Determine the (X, Y) coordinate at the center of the cell enclosing the given text.  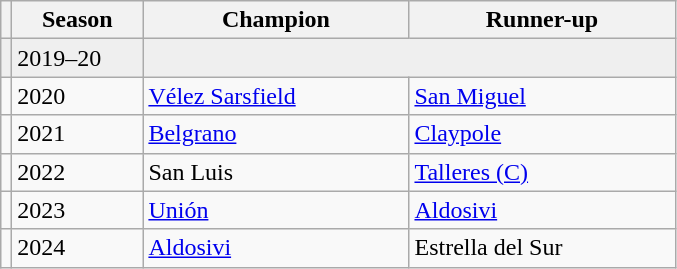
Estrella del Sur (542, 248)
Talleres (C) (542, 172)
San Luis (276, 172)
2024 (78, 248)
Unión (276, 210)
San Miguel (542, 96)
2020 (78, 96)
Claypole (542, 134)
2019–20 (78, 58)
2022 (78, 172)
Runner-up (542, 20)
Season (78, 20)
Vélez Sarsfield (276, 96)
Belgrano (276, 134)
2023 (78, 210)
2021 (78, 134)
Champion (276, 20)
